Return (X, Y) of the center of cell containing provided text 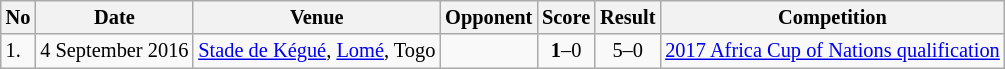
Competition (832, 17)
Opponent (488, 17)
1–0 (566, 51)
Stade de Kégué, Lomé, Togo (316, 51)
2017 Africa Cup of Nations qualification (832, 51)
Score (566, 17)
Result (628, 17)
5–0 (628, 51)
4 September 2016 (114, 51)
Venue (316, 17)
Date (114, 17)
No (18, 17)
1. (18, 51)
